Identify which cell holds the provided text, then report its (x, y) central coordinate. 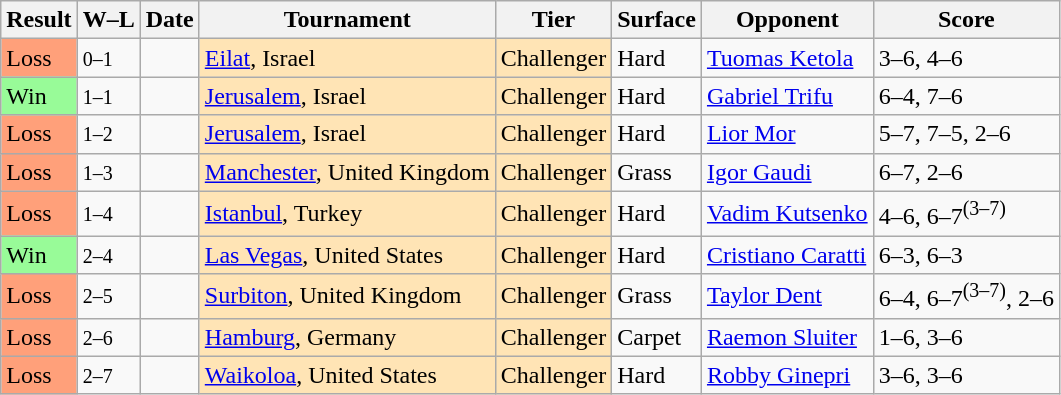
1–1 (108, 96)
Tuomas Ketola (787, 58)
Carpet (657, 337)
2–6 (108, 337)
Waikoloa, United States (347, 375)
3–6, 3–6 (966, 375)
1–3 (108, 172)
1–2 (108, 134)
4–6, 6–7(3–7) (966, 214)
Taylor Dent (787, 296)
Tournament (347, 20)
Tier (553, 20)
Manchester, United Kingdom (347, 172)
Eilat, Israel (347, 58)
Gabriel Trifu (787, 96)
0–1 (108, 58)
3–6, 4–6 (966, 58)
Date (170, 20)
Score (966, 20)
W–L (108, 20)
6–4, 6–7(3–7), 2–6 (966, 296)
Cristiano Caratti (787, 255)
Opponent (787, 20)
2–4 (108, 255)
Igor Gaudi (787, 172)
6–4, 7–6 (966, 96)
1–4 (108, 214)
2–5 (108, 296)
Lior Mor (787, 134)
5–7, 7–5, 2–6 (966, 134)
6–7, 2–6 (966, 172)
Robby Ginepri (787, 375)
6–3, 6–3 (966, 255)
Raemon Sluiter (787, 337)
Hamburg, Germany (347, 337)
Result (39, 20)
2–7 (108, 375)
Vadim Kutsenko (787, 214)
Surbiton, United Kingdom (347, 296)
Istanbul, Turkey (347, 214)
Surface (657, 20)
Las Vegas, United States (347, 255)
1–6, 3–6 (966, 337)
